Pinpoint the cell where the given text exists, returning its (x, y) midpoint coordinate. 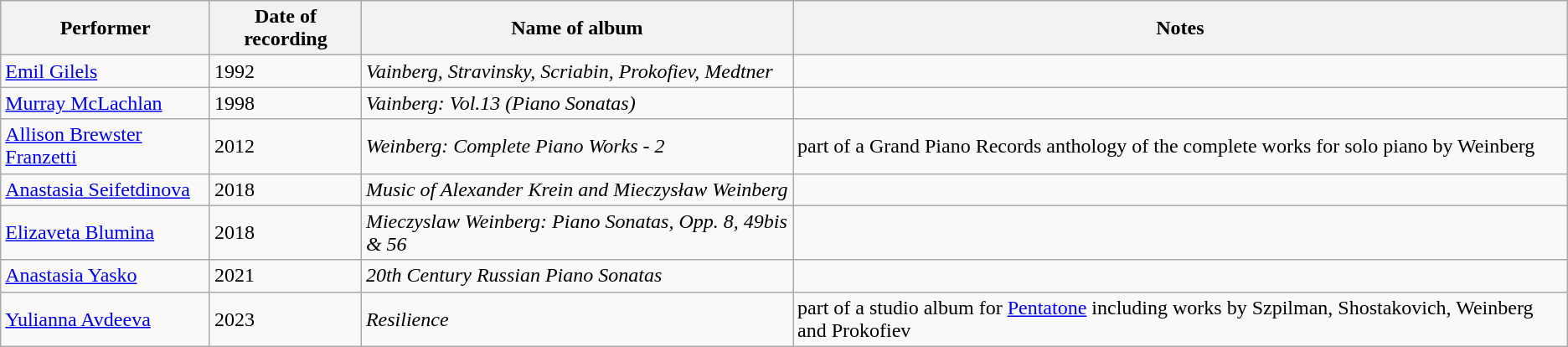
Music of Alexander Krein and Mieczysław Weinberg (576, 189)
2021 (285, 276)
Vainberg, Stravinsky, Scriabin, Prokofiev, Medtner (576, 71)
Anastasia Yasko (106, 276)
part of a Grand Piano Records anthology of the complete works for solo piano by Weinberg (1181, 146)
Anastasia Seifetdinova (106, 189)
20th Century Russian Piano Sonatas (576, 276)
Name of album (576, 28)
Elizaveta Blumina (106, 233)
2012 (285, 146)
Yulianna Avdeeva (106, 319)
part of a studio album for Pentatone including works by Szpilman, Shostakovich, Weinberg and Prokofiev (1181, 319)
Notes (1181, 28)
Emil Gilels (106, 71)
Performer (106, 28)
Allison Brewster Franzetti (106, 146)
2023 (285, 319)
Mieczyslaw Weinberg: Piano Sonatas, Opp. 8, 49bis & 56 (576, 233)
Resilience (576, 319)
Weinberg: Complete Piano Works - 2 (576, 146)
Date of recording (285, 28)
Murray McLachlan (106, 103)
1998 (285, 103)
1992 (285, 71)
Vainberg: Vol.13 (Piano Sonatas) (576, 103)
